Return the [X, Y] coordinate for the center point of the cell that contains the specified text.  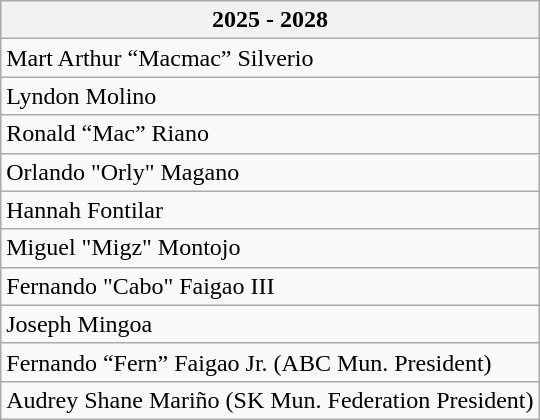
Fernando "Cabo" Faigao III [270, 286]
Orlando "Orly" Magano [270, 172]
2025 - 2028 [270, 20]
Miguel "Migz" Montojo [270, 248]
Fernando “Fern” Faigao Jr. (ABC Mun. President) [270, 362]
Joseph Mingoa [270, 324]
Hannah Fontilar [270, 210]
Audrey Shane Mariño (SK Mun. Federation President) [270, 400]
Lyndon Molino [270, 96]
Ronald “Mac” Riano [270, 134]
Mart Arthur “Macmac” Silverio [270, 58]
